Locate the cell with the specified text and output its (X, Y) center coordinate. 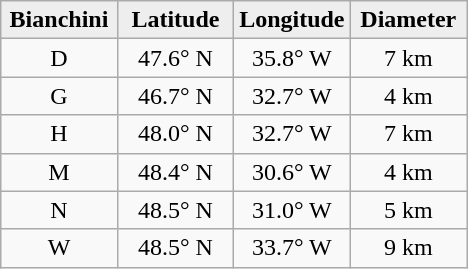
9 km (408, 248)
31.0° W (292, 210)
M (59, 172)
48.4° N (175, 172)
Latitude (175, 20)
Bianchini (59, 20)
47.6° N (175, 58)
5 km (408, 210)
46.7° N (175, 96)
Diameter (408, 20)
G (59, 96)
35.8° W (292, 58)
48.0° N (175, 134)
H (59, 134)
Longitude (292, 20)
N (59, 210)
D (59, 58)
30.6° W (292, 172)
W (59, 248)
33.7° W (292, 248)
